Pinpoint the cell where the given text exists, returning its [x, y] midpoint coordinate. 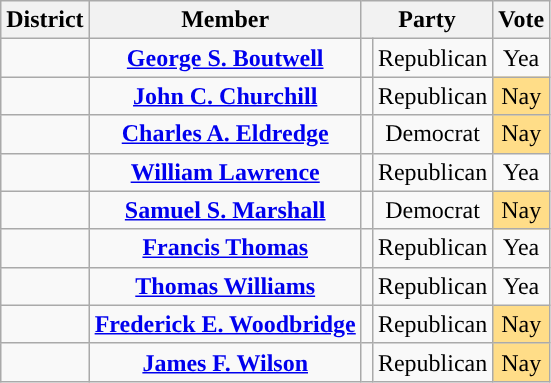
Samuel S. Marshall [225, 210]
Party [426, 20]
Member [225, 20]
John C. Churchill [225, 96]
Francis Thomas [225, 248]
James F. Wilson [225, 362]
Charles A. Eldredge [225, 134]
George S. Boutwell [225, 58]
Vote [522, 20]
Thomas Williams [225, 286]
Frederick E. Woodbridge [225, 324]
District [45, 20]
William Lawrence [225, 172]
